Provide the [x, y] coordinate of the cell's center where the given text is located.  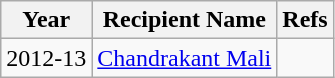
Refs [305, 20]
2012-13 [46, 58]
Chandrakant Mali [184, 58]
Recipient Name [184, 20]
Year [46, 20]
